Return (X, Y) of the center of cell containing provided text 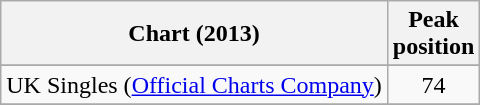
Chart (2013) (194, 34)
Peakposition (433, 34)
74 (433, 85)
UK Singles (Official Charts Company) (194, 85)
